Find where the given text appears and provide that cell's center as (X, Y) coordinate. 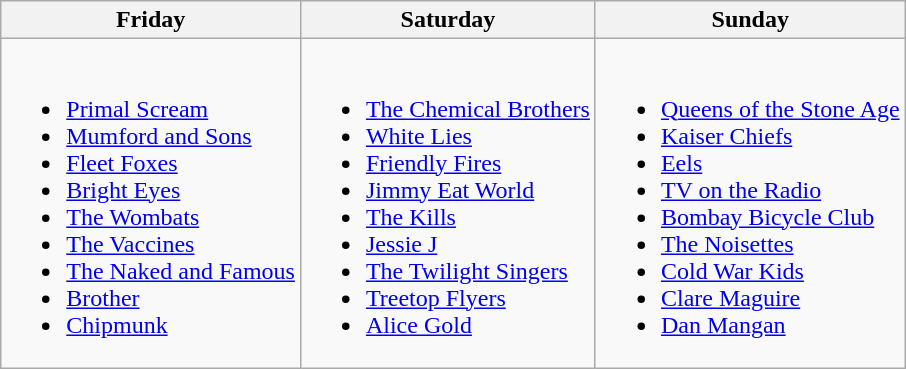
Primal ScreamMumford and SonsFleet FoxesBright EyesThe WombatsThe VaccinesThe Naked and FamousBrotherChipmunk (151, 204)
Saturday (448, 20)
Friday (151, 20)
The Chemical BrothersWhite LiesFriendly FiresJimmy Eat WorldThe KillsJessie JThe Twilight SingersTreetop FlyersAlice Gold (448, 204)
Queens of the Stone AgeKaiser ChiefsEelsTV on the RadioBombay Bicycle ClubThe NoisettesCold War KidsClare MaguireDan Mangan (750, 204)
Sunday (750, 20)
